Extract the (X, Y) coordinate from the center of the cell holding the provided text.  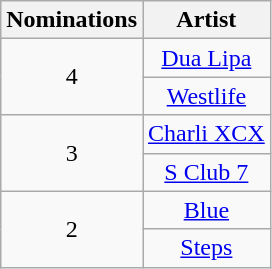
3 (72, 153)
Dua Lipa (206, 58)
S Club 7 (206, 172)
Westlife (206, 96)
Nominations (72, 20)
4 (72, 77)
Artist (206, 20)
Blue (206, 210)
Charli XCX (206, 134)
Steps (206, 248)
2 (72, 229)
